Extract the [x, y] coordinate from the center of the cell holding the provided text.  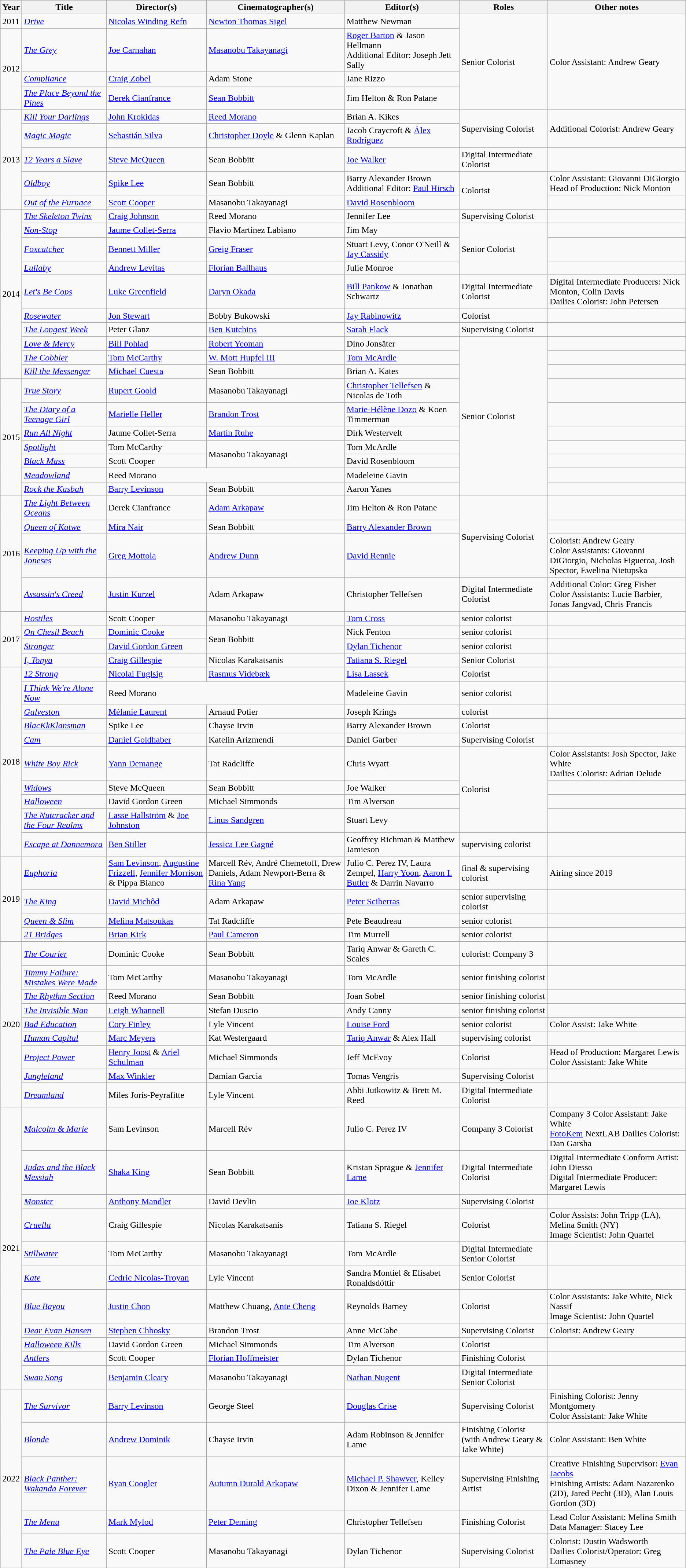
Tomas Vengris [402, 1076]
Julie Monroe [402, 268]
The Pale Blue Eye [64, 1551]
Rock the Kasbah [64, 489]
Melina Matsoukas [156, 921]
W. Mott Hupfel III [276, 358]
Kristan Sprague & Jennifer Lame [402, 1172]
Chris Wyatt [402, 763]
Stephen Chbosky [156, 1330]
12 Years a Slave [64, 159]
Matthew Newman [402, 21]
Drive [64, 21]
2019 [11, 899]
Stronger [64, 646]
Editor(s) [402, 7]
The Diary of a Teenage Girl [64, 414]
Lisa Lassek [402, 674]
Antlers [64, 1358]
Tom Cross [402, 618]
colorist [504, 712]
Andy Canny [402, 1010]
Leigh Whannell [156, 1010]
Black Mass [64, 461]
Kat Westergaard [276, 1038]
Rupert Goold [156, 390]
Robert Yeoman [276, 344]
Nicolas Winding Refn [156, 21]
Sandra Montiel & Elísabet Ronaldsdóttir [402, 1278]
final & supervising colorist [504, 873]
Rasmus Videbæk [276, 674]
Anne McCabe [402, 1330]
Hostiles [64, 618]
Bennett Miller [156, 249]
2013 [11, 159]
Oldboy [64, 183]
Dreamland [64, 1095]
Human Capital [64, 1038]
Arnaud Potier [276, 712]
Marc Meyers [156, 1038]
Autumn Durald Arkapaw [276, 1483]
Justin Kurzel [156, 594]
Mélanie Laurent [156, 712]
Stillwater [64, 1254]
Peter Deming [276, 1522]
Assassin's Creed [64, 594]
Andrew Dunn [276, 556]
Joan Sobel [402, 996]
Tariq Anwar & Gareth C. Scales [402, 953]
Digital Intermediate Conform Artist: John DiessoDigital Intermediate Producer: Margaret Lewis [617, 1172]
Director(s) [156, 7]
Adam Robinson & Jennifer Lame [402, 1440]
Monster [64, 1201]
I, Tonya [64, 660]
Other notes [617, 7]
Sarah Flack [402, 330]
Kate [64, 1278]
2022 [11, 1479]
Jim May [402, 230]
Adam Stone [276, 79]
Dino Jonsäter [402, 344]
Yann Demange [156, 763]
Meadowland [64, 475]
Blonde [64, 1440]
Bill Pankow & Jonathan Schwartz [402, 292]
Cedric Nicolas-Troyan [156, 1278]
White Boy Rick [64, 763]
21 Bridges [64, 935]
Airing since 2019 [617, 873]
Andrew Levitas [156, 268]
Marcell Rév, André Chemetoff, Drew Daniels, Adam Newport-Berra & Rina Yang [276, 873]
True Story [64, 390]
Blue Bayou [64, 1307]
Kill Your Darlings [64, 117]
David Rennie [402, 556]
Judas and the Black Messiah [64, 1172]
Florian Hoffmeister [276, 1358]
Brian A. Kikes [402, 117]
Tim Murrell [402, 935]
Year [11, 7]
Justin Chon [156, 1307]
2014 [11, 294]
Color Assistant: Ben White [617, 1440]
Euphoria [64, 873]
Craig Johnson [156, 216]
Sam Levinson, Augustine Frizzell, Jennifer Morrison & Pippa Bianco [156, 873]
Mira Nair [156, 527]
Color Assistants: Jake White, Nick NassifImage Scientist: John Quartel [617, 1307]
Newton Thomas Sigel [276, 21]
Color Assistants: Josh Spector, Jake WhiteDailies Colorist: Adrian Delude [617, 763]
Reynolds Barney [402, 1307]
Jennifer Lee [402, 216]
Company 3 Colorist [504, 1129]
Daniel Garber [402, 740]
Martin Ruhe [276, 433]
Halloween [64, 801]
David Michôd [156, 902]
Galveston [64, 712]
Rosewater [64, 316]
Joe Carnahan [156, 50]
Tariq Anwar & Alex Hall [402, 1038]
The Place Beyond the Pines [64, 98]
Damian Garcia [276, 1076]
2020 [11, 1025]
Finishing Colorist: Jenny MontgomeryColor Assistant: Jake White [617, 1406]
Florian Ballhaus [276, 268]
The Menu [64, 1522]
The Longest Week [64, 330]
Color Assist: Jake White [617, 1024]
Peter Sciberras [402, 902]
Halloween Kills [64, 1344]
Greig Fraser [276, 249]
2016 [11, 553]
Bad Education [64, 1024]
Joseph Krings [402, 712]
Benjamin Cleary [156, 1377]
Shaka King [156, 1172]
Miles Joris-Peyrafitte [156, 1095]
Julio C. Perez IV, Laura Zempel, Harry Yoon, Aaron I. Butler & Darrin Navarro [402, 873]
2015 [11, 437]
Jungleland [64, 1076]
Roger Barton & Jason HellmannAdditional Editor: Joseph Jett Sally [402, 50]
Cory Finley [156, 1024]
Color Assists: John Tripp (LA), Melina Smith (NY)Image Scientist: John Quartel [617, 1225]
Lullaby [64, 268]
Max Winkler [156, 1076]
Daniel Goldhaber [156, 740]
Keeping Up with the Joneses [64, 556]
The Grey [64, 50]
George Steel [276, 1406]
Marie-Hélène Dozo & Koen Timmerman [402, 414]
Love & Mercy [64, 344]
Nick Fenton [402, 632]
Jane Rizzo [402, 79]
I Think We're Alone Now [64, 693]
Color Assistant: Andrew Geary [617, 62]
Color Assistant: Giovanni DiGiorgioHead of Production: Nick Monton [617, 183]
Jay Rabinowitz [402, 316]
Ryan Coogler [156, 1483]
Ben Stiller [156, 844]
Additional Color: Greg FisherColor Assistants: Lucie Barbier, Jonas Jangvad, Chris Francis [617, 594]
The Skeleton Twins [64, 216]
Cam [64, 740]
2012 [11, 69]
Non-Stop [64, 230]
Spotlight [64, 447]
Katelin Arizmendi [276, 740]
Colorist: Dustin WadsworthDailies Colorist/Operator: Greg Lomasney [617, 1551]
On Chesil Beach [64, 632]
Black Panther: Wakanda Forever [64, 1483]
Stuart Levy, Conor O'Neill & Jay Cassidy [402, 249]
Colorist: Andrew GearyColor Assistants: Giovanni DiGiorgio, Nicholas Figueroa, Josh Spector, Ewelina Nietupska [617, 556]
Mark Mylod [156, 1522]
Michael P. Shawver, Kelley Dixon & Jennifer Lame [402, 1483]
Christopher Tellefsen & Nicolas de Toth [402, 390]
Brian Kirk [156, 935]
Lasse Hallström & Joe Johnston [156, 820]
Widows [64, 787]
Title [64, 7]
Dear Evan Hansen [64, 1330]
Michael Cuesta [156, 371]
Nathan Nugent [402, 1377]
Sebastián Silva [156, 136]
Swan Song [64, 1377]
Marcell Rév [276, 1129]
Project Power [64, 1057]
Bobby Bukowski [276, 316]
Timmy Failure: Mistakes Were Made [64, 978]
The Light Between Oceans [64, 508]
Creative Finishing Supervisor: Evan JacobsFinishing Artists: Adam Nazarenko (2D), Jared Pecht (3D), Alan Louis Gordon (3D) [617, 1483]
Escape at Dannemora [64, 844]
Cruella [64, 1225]
2017 [11, 639]
The Survivor [64, 1406]
Barry Alexander BrownAdditional Editor: Paul Hirsch [402, 183]
Compliance [64, 79]
The Courier [64, 953]
Digital Intermediate Producers: Nick Monton, Colin DavisDailies Colorist: John Petersen [617, 292]
Abbi Jutkowitz & Brett M. Reed [402, 1095]
Foxcatcher [64, 249]
senior supervising colorist [504, 902]
Andrew Dominik [156, 1440]
Jon Stewart [156, 316]
Julio C. Perez IV [402, 1129]
Geoffrey Richman & Matthew Jamieson [402, 844]
Craig Zobel [156, 79]
Jessica Lee Gagné [276, 844]
Stuart Levy [402, 820]
Daryn Okada [276, 292]
Marielle Heller [156, 414]
Kill the Messenger [64, 371]
Flavio Martínez Labiano [276, 230]
Finishing Colorist (with Andrew Geary & Jake White) [504, 1440]
Colorist: Andrew Geary [617, 1330]
Brian A. Kates [402, 371]
Sam Levinson [156, 1129]
Malcolm & Marie [64, 1129]
Ben Kutchins [276, 330]
Greg Mottola [156, 556]
John Krokidas [156, 117]
Out of the Furnace [64, 202]
Louise Ford [402, 1024]
Dirk Westervelt [402, 433]
Christopher Doyle & Glenn Kaplan [276, 136]
Henry Joost & Ariel Schulman [156, 1057]
David Devlin [276, 1201]
The King [64, 902]
2011 [11, 21]
Run All Night [64, 433]
Lead Color Assistant: Melina SmithData Manager: Stacey Lee [617, 1522]
Head of Production: Margaret LewisColor Assistant: Jake White [617, 1057]
The Rhythm Section [64, 996]
Douglas Crise [402, 1406]
Joe Klotz [402, 1201]
Queen & Slim [64, 921]
The Cobbler [64, 358]
Jacob Craycroft & Álex Rodríguez [402, 136]
Luke Greenfield [156, 292]
Additional Colorist: Andrew Geary [617, 128]
Anthony Mandler [156, 1201]
Aaron Yanes [402, 489]
The Nutcracker and the Four Realms [64, 820]
Magic Magic [64, 136]
Stefan Duscio [276, 1010]
Peter Glanz [156, 330]
Queen of Katwe [64, 527]
Let's Be Cops [64, 292]
Cinematographer(s) [276, 7]
Nicolai Fuglsig [156, 674]
Roles [504, 7]
12 Strong [64, 674]
2021 [11, 1248]
BlacKkKlansman [64, 726]
The Invisible Man [64, 1010]
Linus Sandgren [276, 820]
Supervising Finishing Artist [504, 1483]
Paul Cameron [276, 935]
colorist: Company 3 [504, 953]
Company 3 Color Assistant: Jake WhiteFotoKem NextLAB Dailies Colorist: Dan Garsha [617, 1129]
2018 [11, 762]
Pete Beaudreau [402, 921]
Jeff McEvoy [402, 1057]
Bill Pohlad [156, 344]
Matthew Chuang, Ante Cheng [276, 1307]
